Determine the (X, Y) coordinate at the center of the cell enclosing the given text.  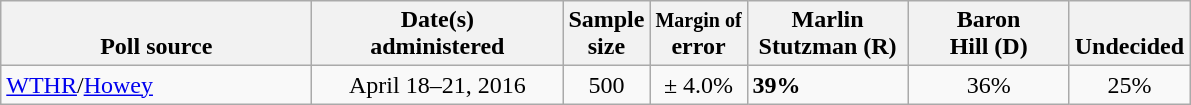
Date(s)administered (438, 34)
BaronHill (D) (988, 34)
39% (828, 85)
WTHR/Howey (156, 85)
25% (1129, 85)
500 (606, 85)
Samplesize (606, 34)
Margin oferror (698, 34)
Undecided (1129, 34)
April 18–21, 2016 (438, 85)
± 4.0% (698, 85)
Poll source (156, 34)
MarlinStutzman (R) (828, 34)
36% (988, 85)
